Search for the cell housing the specified text and yield its [x, y] center coordinate. 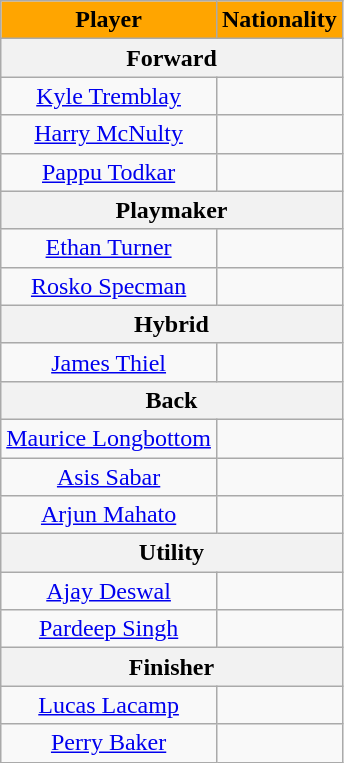
Ajay Deswal [109, 591]
Hybrid [172, 324]
James Thiel [109, 362]
Arjun Mahato [109, 515]
Asis Sabar [109, 477]
Forward [172, 58]
Maurice Longbottom [109, 438]
Ethan Turner [109, 248]
Harry McNulty [109, 134]
Lucas Lacamp [109, 705]
Finisher [172, 667]
Playmaker [172, 210]
Rosko Specman [109, 286]
Utility [172, 553]
Pardeep Singh [109, 629]
Perry Baker [109, 743]
Nationality [279, 20]
Player [109, 20]
Pappu Todkar [109, 172]
Kyle Tremblay [109, 96]
Back [172, 400]
